Find where the given text appears and provide that cell's center as [X, Y] coordinate. 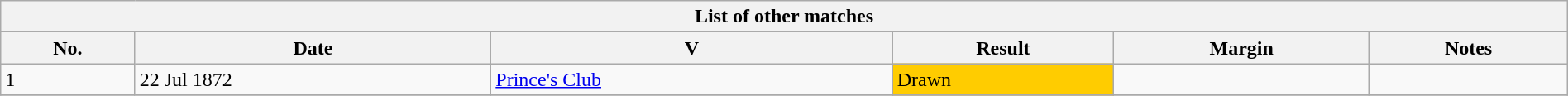
Notes [1469, 48]
Result [1002, 48]
V [691, 48]
1 [68, 79]
22 Jul 1872 [313, 79]
Prince's Club [691, 79]
Margin [1242, 48]
No. [68, 48]
List of other matches [784, 17]
Date [313, 48]
Drawn [1002, 79]
